Extract the [X, Y] coordinate from the center of the cell holding the provided text.  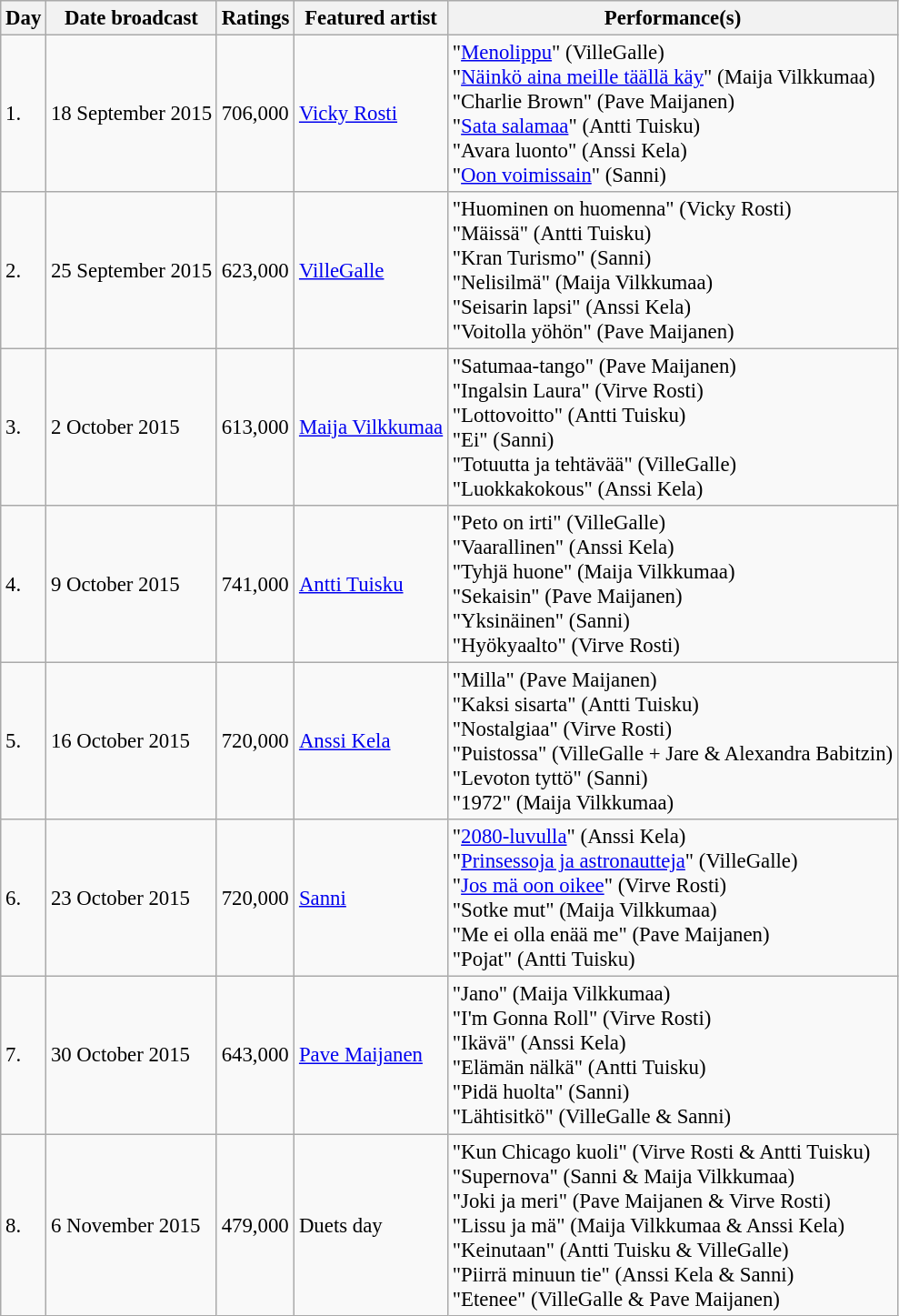
9 October 2015 [132, 584]
1. [24, 115]
Day [24, 18]
Date broadcast [132, 18]
479,000 [255, 1225]
6. [24, 899]
6 November 2015 [132, 1225]
30 October 2015 [132, 1055]
3. [24, 427]
5. [24, 742]
Duets day [371, 1225]
613,000 [255, 427]
Performance(s) [673, 18]
741,000 [255, 584]
Antti Tuisku [371, 584]
8. [24, 1225]
Featured artist [371, 18]
2 October 2015 [132, 427]
Vicky Rosti [371, 115]
643,000 [255, 1055]
23 October 2015 [132, 899]
Pave Maijanen [371, 1055]
706,000 [255, 115]
2. [24, 271]
18 September 2015 [132, 115]
Maija Vilkkumaa [371, 427]
Sanni [371, 899]
4. [24, 584]
Anssi Kela [371, 742]
16 October 2015 [132, 742]
7. [24, 1055]
623,000 [255, 271]
Ratings [255, 18]
25 September 2015 [132, 271]
VilleGalle [371, 271]
